Identify which cell holds the provided text, then report its [X, Y] central coordinate. 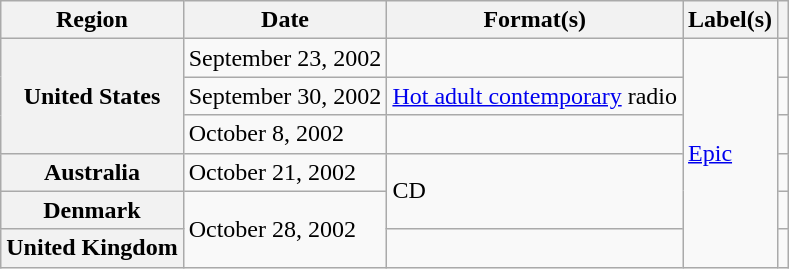
Date [285, 20]
Format(s) [535, 20]
October 8, 2002 [285, 134]
October 28, 2002 [285, 229]
CD [535, 191]
Hot adult contemporary radio [535, 96]
Denmark [92, 210]
October 21, 2002 [285, 172]
September 23, 2002 [285, 58]
Epic [730, 153]
Australia [92, 172]
United States [92, 96]
September 30, 2002 [285, 96]
Region [92, 20]
Label(s) [730, 20]
United Kingdom [92, 248]
